Identify which cell holds the provided text, then report its [X, Y] central coordinate. 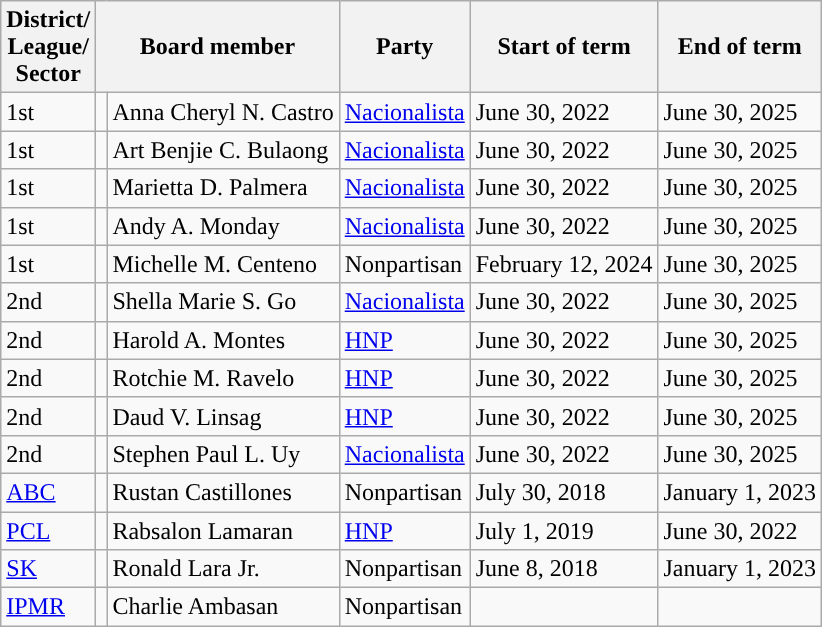
Charlie Ambasan [223, 607]
June 8, 2018 [564, 569]
Harold A. Montes [223, 340]
Shella Marie S. Go [223, 302]
End of term [740, 47]
Michelle M. Centeno [223, 264]
District/League/Sector [48, 47]
Rabsalon Lamaran [223, 531]
Daud V. Linsag [223, 416]
July 30, 2018 [564, 492]
PCL [48, 531]
Rustan Castillones [223, 492]
Board member [218, 47]
IPMR [48, 607]
Start of term [564, 47]
Rotchie M. Ravelo [223, 378]
Andy A. Monday [223, 226]
July 1, 2019 [564, 531]
Art Benjie C. Bulaong [223, 150]
Party [404, 47]
Marietta D. Palmera [223, 188]
Ronald Lara Jr. [223, 569]
SK [48, 569]
February 12, 2024 [564, 264]
Anna Cheryl N. Castro [223, 112]
ABC [48, 492]
Stephen Paul L. Uy [223, 454]
